Detect which cell encompasses the target text, then output its [x, y] center coordinate. 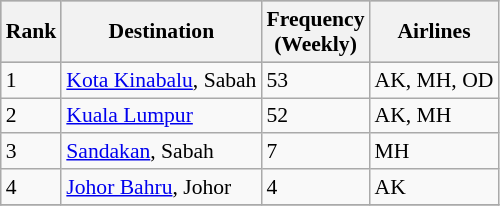
52 [315, 116]
2 [32, 116]
Airlines [434, 32]
3 [32, 152]
Kuala Lumpur [161, 116]
Rank [32, 32]
AK, MH, OD [434, 80]
Destination [161, 32]
AK, MH [434, 116]
Sandakan, Sabah [161, 152]
Johor Bahru, Johor [161, 187]
MH [434, 152]
Frequency(Weekly) [315, 32]
AK [434, 187]
53 [315, 80]
1 [32, 80]
7 [315, 152]
Kota Kinabalu, Sabah [161, 80]
